Extract the [x, y] coordinate from the center of the cell holding the provided text.  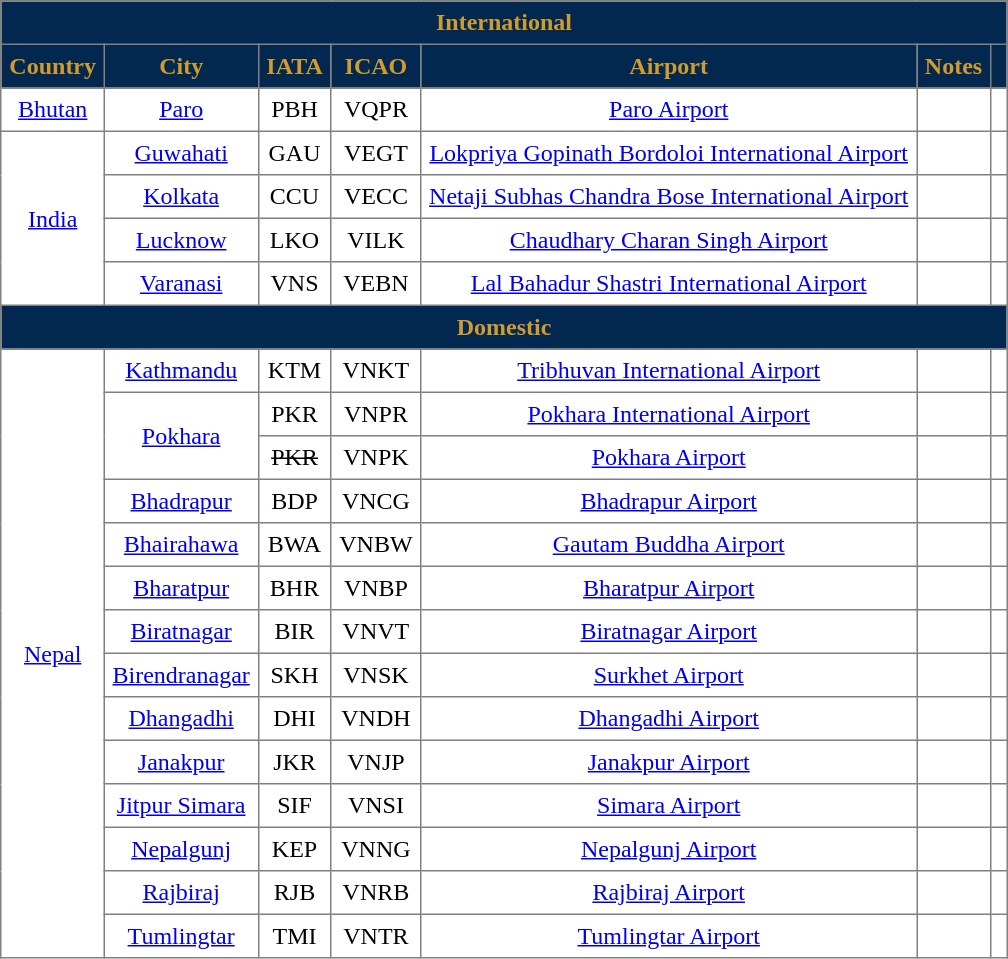
Bhadrapur Airport [669, 501]
Chaudhary Charan Singh Airport [669, 240]
Simara Airport [669, 806]
BDP [294, 501]
Guwahati [181, 153]
Rajbiraj [181, 893]
Paro [181, 110]
Bharatpur [181, 588]
Netaji Subhas Chandra Bose International Airport [669, 197]
Biratnagar [181, 632]
VECC [376, 197]
GAU [294, 153]
DHI [294, 719]
KTM [294, 371]
Bhairahawa [181, 545]
Tribhuvan International Airport [669, 371]
SIF [294, 806]
VQPR [376, 110]
BIR [294, 632]
Varanasi [181, 284]
VNRB [376, 893]
Tumlingtar [181, 936]
SKH [294, 675]
Biratnagar Airport [669, 632]
VNBW [376, 545]
Domestic [504, 327]
Kolkata [181, 197]
Lokpriya Gopinath Bordoloi International Airport [669, 153]
City [181, 66]
Kathmandu [181, 371]
VNJP [376, 762]
Jitpur Simara [181, 806]
VNBP [376, 588]
VEBN [376, 284]
VILK [376, 240]
LKO [294, 240]
ICAO [376, 66]
JKR [294, 762]
KEP [294, 849]
Surkhet Airport [669, 675]
Notes [954, 66]
PBH [294, 110]
Janakpur Airport [669, 762]
Country [52, 66]
Pokhara [181, 436]
Tumlingtar Airport [669, 936]
Paro Airport [669, 110]
VNS [294, 284]
BHR [294, 588]
International [504, 23]
Pokhara International Airport [669, 414]
VNVT [376, 632]
Lal Bahadur Shastri International Airport [669, 284]
BWA [294, 545]
Birendranagar [181, 675]
Nepal [52, 654]
IATA [294, 66]
Lucknow [181, 240]
VNKT [376, 371]
VNTR [376, 936]
Bhutan [52, 110]
Janakpur [181, 762]
VNSK [376, 675]
VNCG [376, 501]
Nepalgunj [181, 849]
India [52, 218]
Bharatpur Airport [669, 588]
VNNG [376, 849]
Gautam Buddha Airport [669, 545]
Dhangadhi [181, 719]
VNPR [376, 414]
Airport [669, 66]
Nepalgunj Airport [669, 849]
TMI [294, 936]
VNSI [376, 806]
VNDH [376, 719]
CCU [294, 197]
Pokhara Airport [669, 458]
VEGT [376, 153]
Bhadrapur [181, 501]
RJB [294, 893]
Rajbiraj Airport [669, 893]
VNPK [376, 458]
Dhangadhi Airport [669, 719]
